Find where the given text appears and provide that cell's center as (x, y) coordinate. 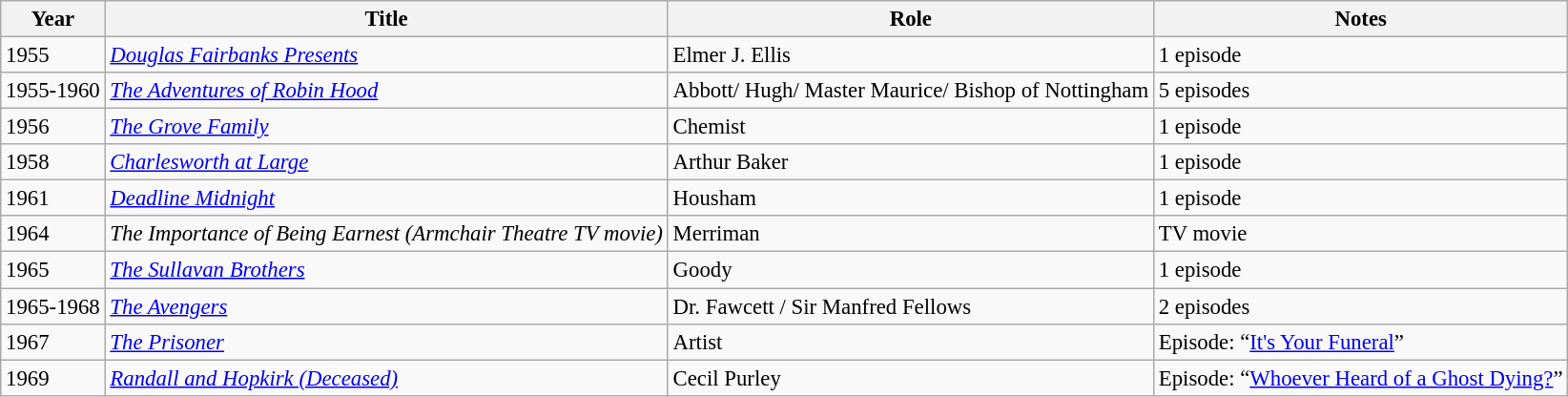
Housham (910, 198)
Arthur Baker (910, 162)
Artist (910, 342)
1955 (53, 55)
1969 (53, 378)
Chemist (910, 127)
1965 (53, 270)
Goody (910, 270)
Randall and Hopkirk (Deceased) (386, 378)
Charlesworth at Large (386, 162)
Merriman (910, 234)
Dr. Fawcett / Sir Manfred Fellows (910, 306)
The Adventures of Robin Hood (386, 91)
2 episodes (1360, 306)
Title (386, 19)
Episode: “Whoever Heard of a Ghost Dying?” (1360, 378)
1955-1960 (53, 91)
1965-1968 (53, 306)
The Prisoner (386, 342)
1964 (53, 234)
Deadline Midnight (386, 198)
1967 (53, 342)
The Sullavan Brothers (386, 270)
1958 (53, 162)
TV movie (1360, 234)
Episode: “It's Your Funeral” (1360, 342)
1961 (53, 198)
Role (910, 19)
Notes (1360, 19)
Cecil Purley (910, 378)
5 episodes (1360, 91)
The Importance of Being Earnest (Armchair Theatre TV movie) (386, 234)
Abbott/ Hugh/ Master Maurice/ Bishop of Nottingham (910, 91)
1956 (53, 127)
Elmer J. Ellis (910, 55)
Douglas Fairbanks Presents (386, 55)
The Grove Family (386, 127)
Year (53, 19)
The Avengers (386, 306)
